Provide the (x, y) coordinate of the cell's center where the given text is located.  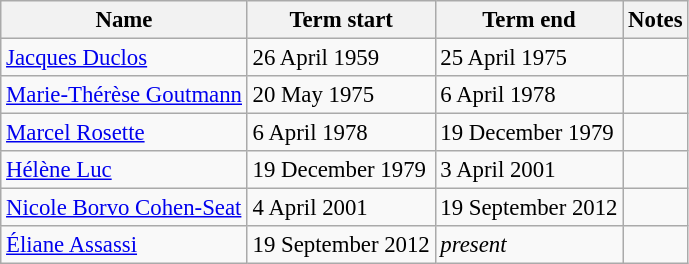
25 April 1975 (529, 58)
Hélène Luc (124, 170)
present (529, 245)
26 April 1959 (341, 58)
Notes (656, 20)
4 April 2001 (341, 208)
Marie-Thérèse Goutmann (124, 95)
Name (124, 20)
Éliane Assassi (124, 245)
Jacques Duclos (124, 58)
20 May 1975 (341, 95)
Term start (341, 20)
3 April 2001 (529, 170)
Nicole Borvo Cohen-Seat (124, 208)
Marcel Rosette (124, 133)
Term end (529, 20)
